Search for the cell housing the specified text and yield its (x, y) center coordinate. 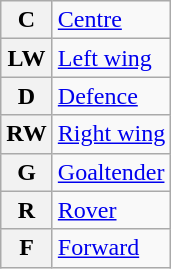
Rover (111, 210)
C (27, 20)
Left wing (111, 58)
LW (27, 58)
D (27, 96)
Right wing (111, 134)
Defence (111, 96)
Goaltender (111, 172)
Centre (111, 20)
Forward (111, 248)
G (27, 172)
RW (27, 134)
F (27, 248)
R (27, 210)
